Determine the (X, Y) coordinate at the center of the cell enclosing the given text.  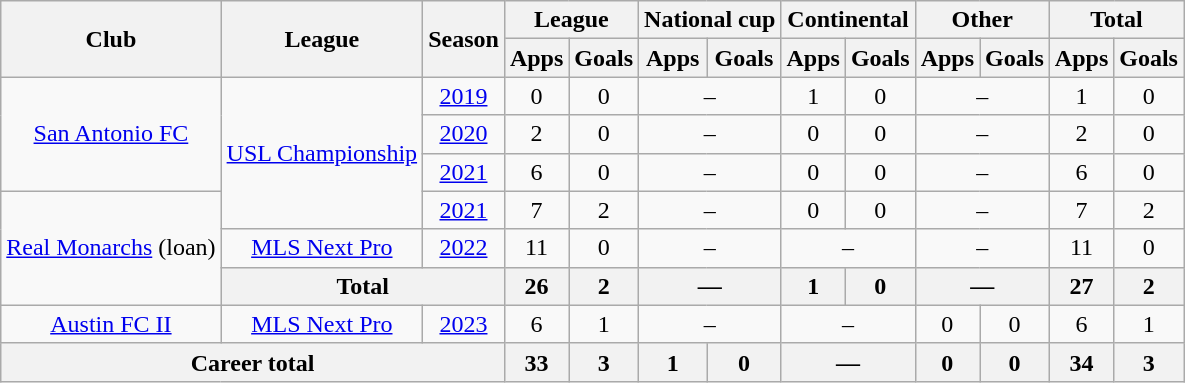
27 (1081, 286)
2019 (464, 96)
2022 (464, 248)
33 (536, 362)
San Antonio FC (111, 134)
Continental (848, 20)
Other (982, 20)
Austin FC II (111, 324)
34 (1081, 362)
Career total (253, 362)
2020 (464, 134)
26 (536, 286)
USL Championship (322, 153)
2023 (464, 324)
Club (111, 39)
Real Monarchs (loan) (111, 248)
National cup (710, 20)
Season (464, 39)
